Determine the [x, y] coordinate at the center of the cell enclosing the given text.  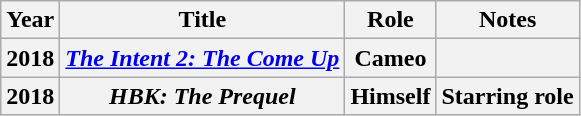
HBK: The Prequel [202, 96]
Title [202, 20]
Role [390, 20]
The Intent 2: The Come Up [202, 58]
Starring role [508, 96]
Notes [508, 20]
Cameo [390, 58]
Year [30, 20]
Himself [390, 96]
